Determine the (x, y) coordinate at the center of the cell enclosing the given text.  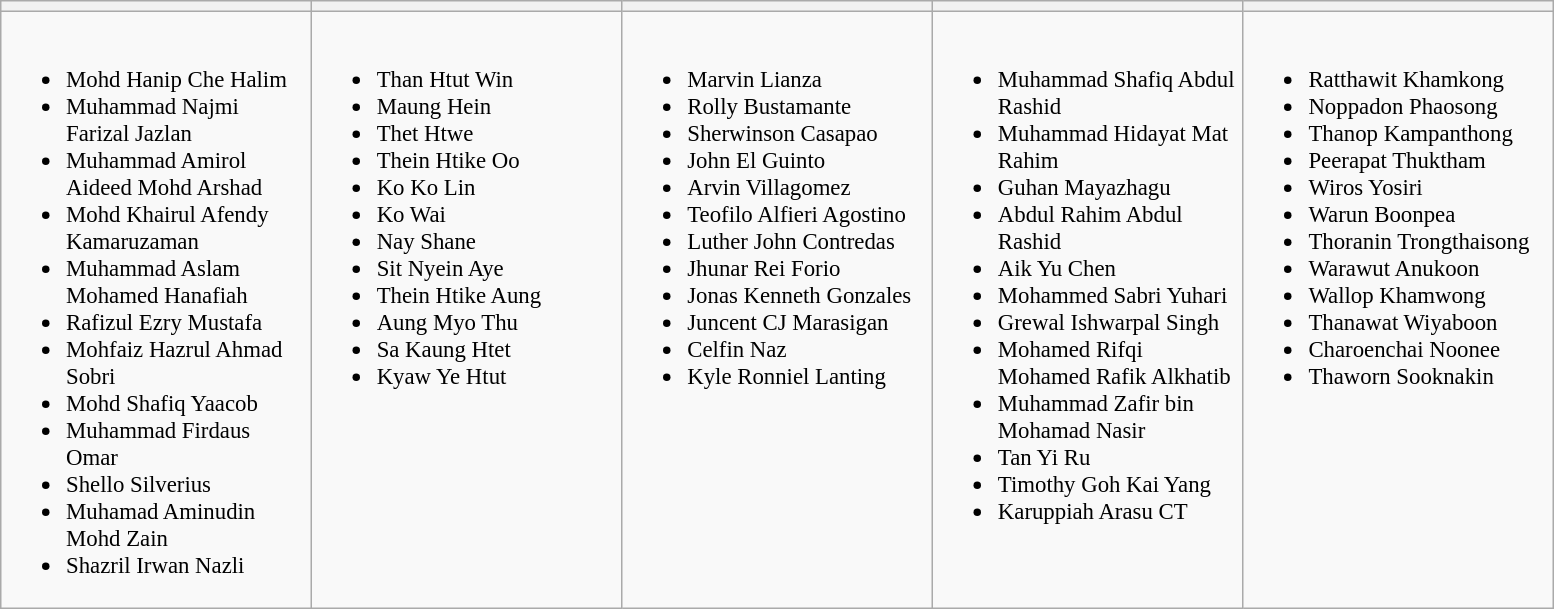
Than Htut WinMaung HeinThet HtweThein Htike OoKo Ko LinKo WaiNay ShaneSit Nyein AyeThein Htike AungAung Myo ThuSa Kaung HtetKyaw Ye Htut (466, 310)
